From the cell containing the given text, extract its center point as [X, Y] coordinate. 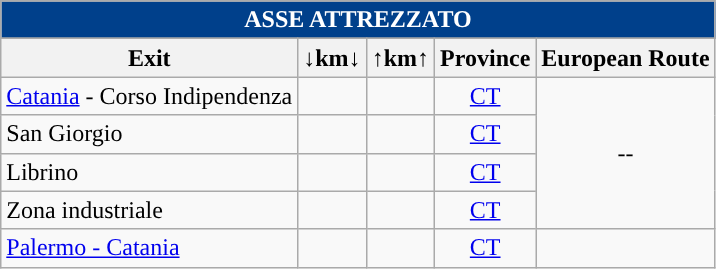
↓km↓ [332, 58]
ASSE ATTREZZATO [358, 20]
Palermo - Catania [150, 248]
San Giorgio [150, 134]
European Route [626, 58]
↑km↑ [400, 58]
Exit [150, 58]
Librino [150, 172]
Province [486, 58]
Zona industriale [150, 210]
-- [626, 153]
Catania - Corso Indipendenza [150, 96]
